Search for the cell housing the specified text and yield its (x, y) center coordinate. 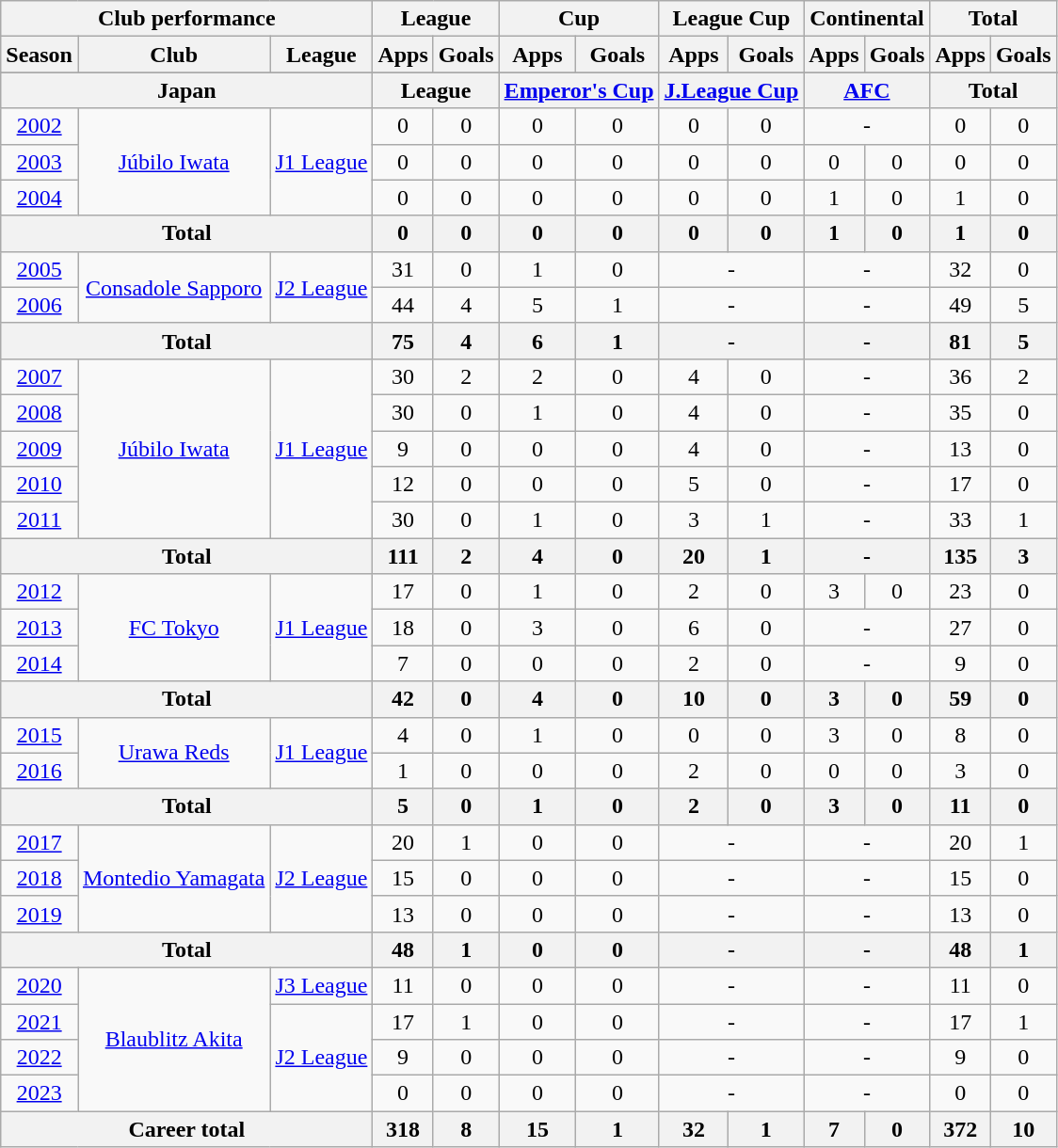
Urawa Reds (173, 753)
2007 (40, 376)
Japan (186, 90)
Montedio Yamagata (173, 878)
FC Tokyo (173, 628)
Cup (579, 19)
27 (960, 628)
2015 (40, 735)
18 (403, 628)
2021 (40, 1021)
23 (960, 592)
J3 League (322, 985)
36 (960, 376)
372 (960, 1129)
2019 (40, 914)
2017 (40, 842)
111 (403, 556)
2018 (40, 878)
59 (960, 699)
2002 (40, 126)
2004 (40, 198)
Club (173, 55)
2008 (40, 412)
Emperor's Cup (579, 90)
2010 (40, 485)
AFC (867, 90)
44 (403, 305)
2003 (40, 162)
135 (960, 556)
318 (403, 1129)
42 (403, 699)
League Cup (731, 19)
12 (403, 485)
2009 (40, 449)
49 (960, 305)
2006 (40, 305)
2023 (40, 1093)
2013 (40, 628)
2022 (40, 1058)
2011 (40, 520)
2012 (40, 592)
2016 (40, 771)
81 (960, 341)
35 (960, 412)
Club performance (186, 19)
2014 (40, 663)
Consadole Sapporo (173, 287)
2005 (40, 269)
J.League Cup (731, 90)
31 (403, 269)
2020 (40, 985)
33 (960, 520)
75 (403, 341)
Season (40, 55)
Career total (186, 1129)
Continental (867, 19)
Blaublitz Akita (173, 1039)
